Determine the [x, y] coordinate at the center of the cell enclosing the given text.  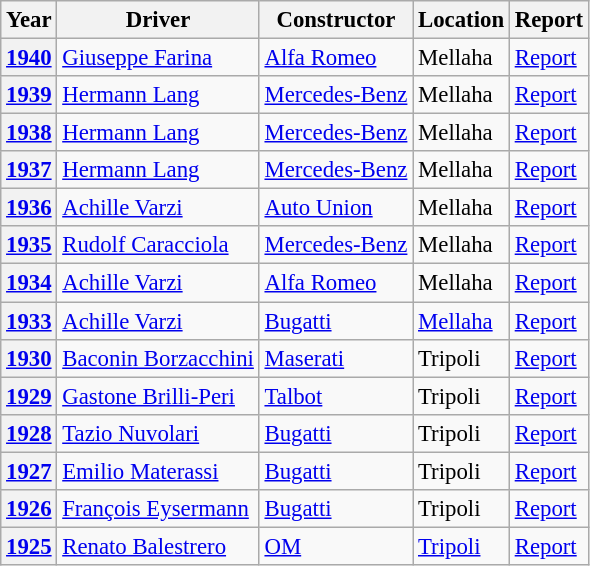
Driver [158, 20]
1936 [29, 208]
François Eysermann [158, 509]
Rudolf Caracciola [158, 245]
1934 [29, 283]
1928 [29, 433]
Talbot [336, 396]
1937 [29, 170]
Renato Balestrero [158, 546]
1926 [29, 509]
1933 [29, 321]
1927 [29, 471]
Constructor [336, 20]
Giuseppe Farina [158, 58]
Emilio Materassi [158, 471]
Baconin Borzacchini [158, 358]
Tazio Nuvolari [158, 433]
1930 [29, 358]
Gastone Brilli-Peri [158, 396]
Auto Union [336, 208]
1939 [29, 95]
Year [29, 20]
OM [336, 546]
Location [462, 20]
1935 [29, 245]
Maserati [336, 358]
1929 [29, 396]
1925 [29, 546]
1940 [29, 58]
1938 [29, 133]
